Capture the cell that displays the provided text and extract its (X, Y) central coordinate. 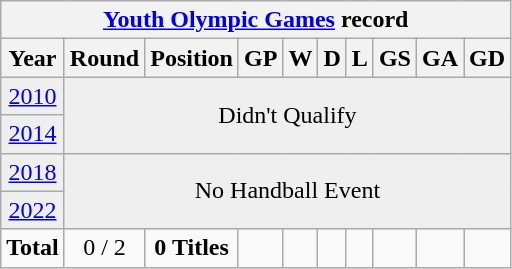
2014 (33, 134)
GD (488, 58)
No Handball Event (287, 191)
Position (192, 58)
GS (394, 58)
Year (33, 58)
D (332, 58)
0 / 2 (104, 248)
Round (104, 58)
W (300, 58)
Total (33, 248)
2018 (33, 172)
GA (440, 58)
GP (260, 58)
0 Titles (192, 248)
Didn't Qualify (287, 115)
L (360, 58)
2022 (33, 210)
Youth Olympic Games record (256, 20)
2010 (33, 96)
